Scan for the cell matching the given text and deliver its [X, Y] coordinate at center. 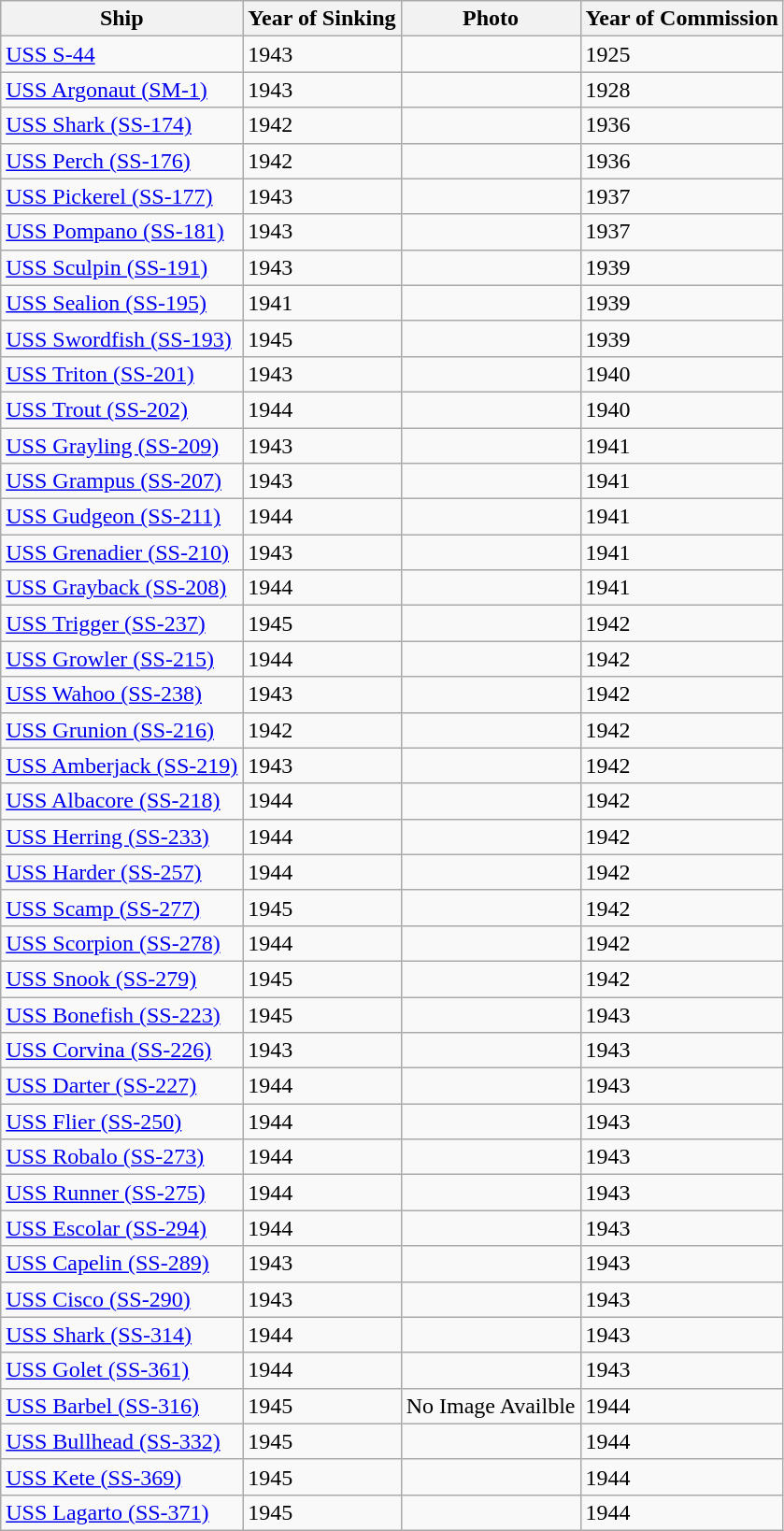
USS Gudgeon (SS-211) [121, 517]
USS Grayling (SS-209) [121, 446]
USS Amberjack (SS-219) [121, 765]
1928 [682, 90]
USS Lagarto (SS-371) [121, 1512]
USS Shark (SS-174) [121, 125]
USS Grayback (SS-208) [121, 588]
USS Herring (SS-233) [121, 837]
USS Golet (SS-361) [121, 1370]
USS Harder (SS-257) [121, 872]
USS Perch (SS-176) [121, 161]
USS Sealion (SS-195) [121, 303]
USS Corvina (SS-226) [121, 1051]
USS Bonefish (SS-223) [121, 1014]
No Image Availble [491, 1406]
USS Snook (SS-279) [121, 979]
USS Swordfish (SS-193) [121, 338]
USS Triton (SS-201) [121, 374]
USS Argonaut (SM-1) [121, 90]
USS Sculpin (SS-191) [121, 267]
USS Scamp (SS-277) [121, 908]
USS Robalo (SS-273) [121, 1157]
USS Pickerel (SS-177) [121, 196]
USS Scorpion (SS-278) [121, 943]
USS Trout (SS-202) [121, 409]
USS Grunion (SS-216) [121, 730]
USS Wahoo (SS-238) [121, 694]
USS Cisco (SS-290) [121, 1299]
USS Flier (SS-250) [121, 1122]
USS Grenadier (SS-210) [121, 552]
Year of Commission [682, 19]
Ship [121, 19]
USS Escolar (SS-294) [121, 1228]
USS S-44 [121, 54]
Year of Sinking [321, 19]
USS Pompano (SS-181) [121, 232]
USS Darter (SS-227) [121, 1086]
Photo [491, 19]
USS Capelin (SS-289) [121, 1264]
USS Kete (SS-369) [121, 1477]
USS Growler (SS-215) [121, 659]
USS Shark (SS-314) [121, 1335]
USS Albacore (SS-218) [121, 801]
1925 [682, 54]
USS Barbel (SS-316) [121, 1406]
USS Trigger (SS-237) [121, 623]
USS Bullhead (SS-332) [121, 1441]
USS Runner (SS-275) [121, 1193]
USS Grampus (SS-207) [121, 481]
